Pinpoint the cell where the given text exists, returning its [X, Y] midpoint coordinate. 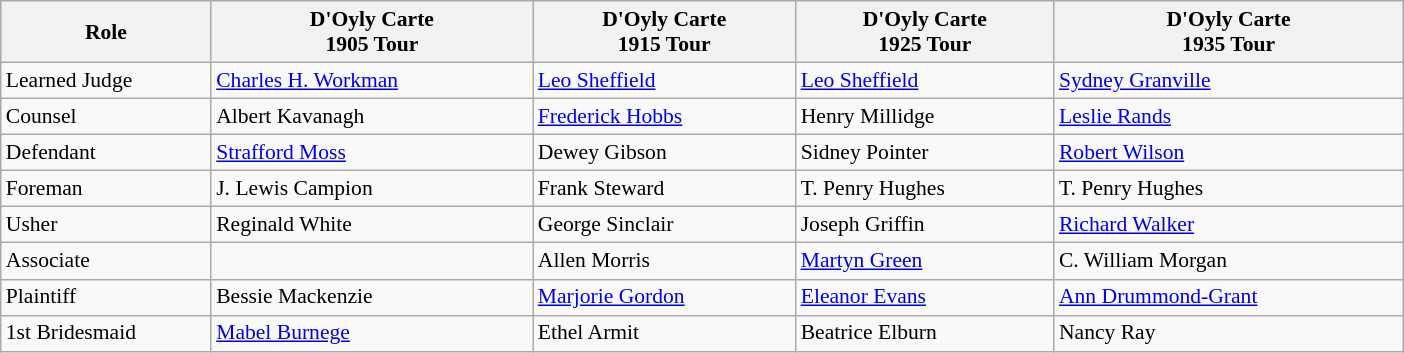
J. Lewis Campion [372, 189]
D'Oyly Carte1915 Tour [664, 32]
Usher [106, 225]
Leslie Rands [1228, 117]
Richard Walker [1228, 225]
D'Oyly Carte1905 Tour [372, 32]
Strafford Moss [372, 153]
Associate [106, 261]
Frank Steward [664, 189]
Role [106, 32]
George Sinclair [664, 225]
D'Oyly Carte1925 Tour [925, 32]
Counsel [106, 117]
Frederick Hobbs [664, 117]
Joseph Griffin [925, 225]
1st Bridesmaid [106, 333]
Defendant [106, 153]
Foreman [106, 189]
Reginald White [372, 225]
Beatrice Elburn [925, 333]
Marjorie Gordon [664, 297]
D'Oyly Carte1935 Tour [1228, 32]
Eleanor Evans [925, 297]
Allen Morris [664, 261]
Mabel Burnege [372, 333]
Nancy Ray [1228, 333]
Charles H. Workman [372, 81]
C. William Morgan [1228, 261]
Sydney Granville [1228, 81]
Dewey Gibson [664, 153]
Bessie Mackenzie [372, 297]
Henry Millidge [925, 117]
Martyn Green [925, 261]
Robert Wilson [1228, 153]
Learned Judge [106, 81]
Plaintiff [106, 297]
Ann Drummond-Grant [1228, 297]
Albert Kavanagh [372, 117]
Sidney Pointer [925, 153]
Ethel Armit [664, 333]
